Pinpoint the cell where the given text exists, returning its [X, Y] midpoint coordinate. 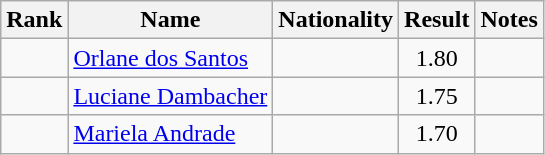
Luciane Dambacher [170, 96]
1.80 [437, 58]
1.70 [437, 134]
Result [437, 20]
1.75 [437, 96]
Rank [34, 20]
Nationality [336, 20]
Orlane dos Santos [170, 58]
Mariela Andrade [170, 134]
Notes [509, 20]
Name [170, 20]
